Search for the cell housing the specified text and yield its (x, y) center coordinate. 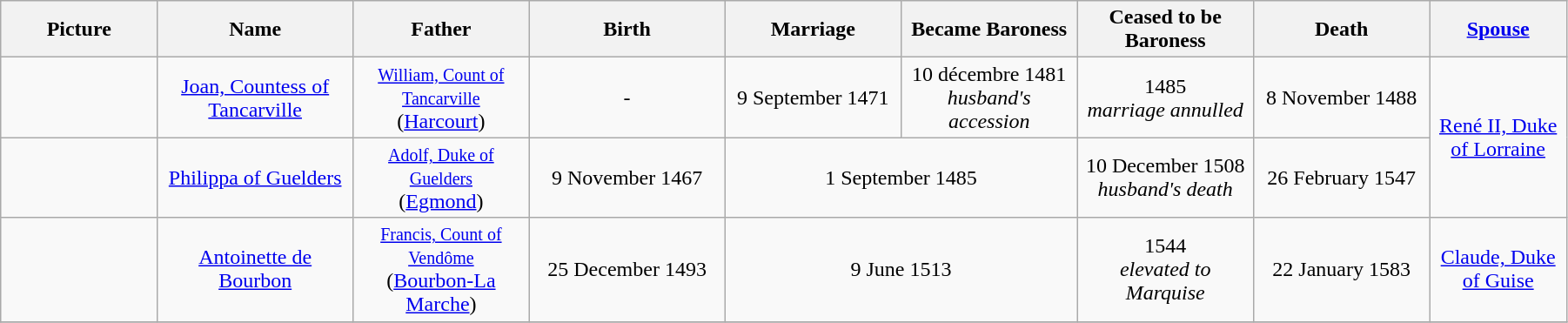
25 December 1493 (627, 270)
Father (441, 30)
1544elevated to Marquise (1165, 270)
Became Baroness (989, 30)
Claude, Duke of Guise (1498, 270)
Philippa of Guelders (256, 178)
William, Count of Tancarville(Harcourt) (441, 98)
Spouse (1498, 30)
René II, Duke of Lorraine (1498, 138)
Name (256, 30)
9 September 1471 (813, 98)
22 January 1583 (1341, 270)
- (627, 98)
Adolf, Duke of Guelders(Egmond) (441, 178)
9 November 1467 (627, 178)
10 décembre 1481husband's accession (989, 98)
Ceased to be Baroness (1165, 30)
Joan, Countess of Tancarville (256, 98)
1 September 1485 (901, 178)
Marriage (813, 30)
9 June 1513 (901, 270)
Birth (627, 30)
8 November 1488 (1341, 98)
Death (1341, 30)
Picture (79, 30)
Antoinette de Bourbon (256, 270)
Francis, Count of Vendôme(Bourbon-La Marche) (441, 270)
1485marriage annulled (1165, 98)
10 December 1508husband's death (1165, 178)
26 February 1547 (1341, 178)
